Determine the [X, Y] coordinate at the center of the cell enclosing the given text.  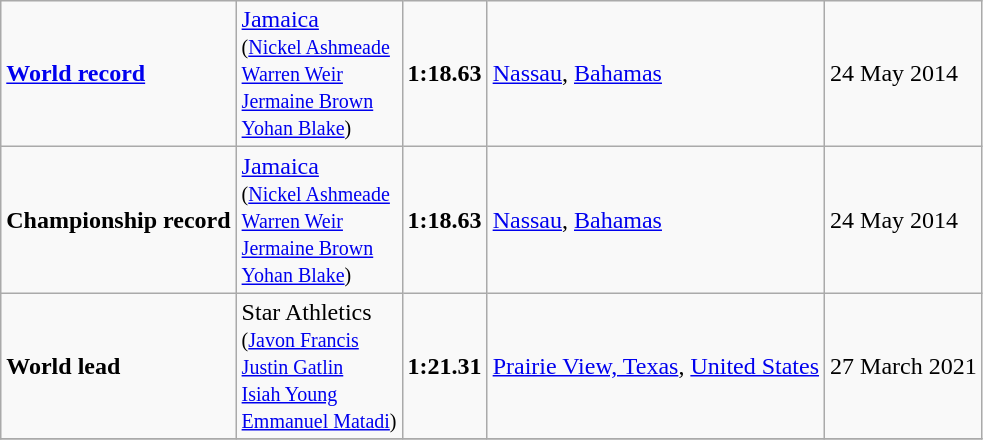
World record [118, 74]
Prairie View, Texas, United States [656, 366]
Star Athletics(Javon FrancisJustin GatlinIsiah YoungEmmanuel Matadi) [319, 366]
Championship record [118, 220]
1:21.31 [444, 366]
27 March 2021 [904, 366]
World lead [118, 366]
